Find where the given text appears and provide that cell's center as [x, y] coordinate. 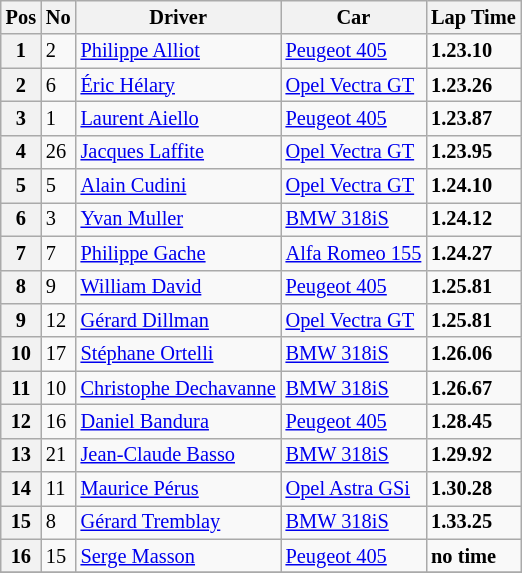
No [58, 17]
Jean-Claude Basso [178, 455]
Philippe Gache [178, 253]
17 [58, 354]
1.23.87 [473, 118]
William David [178, 287]
21 [58, 455]
Serge Masson [178, 556]
Pos [21, 17]
Stéphane Ortelli [178, 354]
Alain Cudini [178, 186]
1.23.26 [473, 85]
1.24.27 [473, 253]
Éric Hélary [178, 85]
1.23.95 [473, 152]
4 [21, 152]
no time [473, 556]
13 [21, 455]
Maurice Pérus [178, 489]
1.30.28 [473, 489]
1.24.10 [473, 186]
Gérard Dillman [178, 320]
Philippe Alliot [178, 51]
1.24.12 [473, 219]
14 [21, 489]
1.26.67 [473, 388]
Jacques Laffite [178, 152]
Laurent Aiello [178, 118]
1.26.06 [473, 354]
1.28.45 [473, 421]
1.23.10 [473, 51]
Car [354, 17]
1.29.92 [473, 455]
Alfa Romeo 155 [354, 253]
Daniel Bandura [178, 421]
Christophe Dechavanne [178, 388]
1.33.25 [473, 522]
Gérard Tremblay [178, 522]
Driver [178, 17]
Lap Time [473, 17]
26 [58, 152]
Yvan Muller [178, 219]
Opel Astra GSi [354, 489]
